Provide the (x, y) coordinate of the cell's center where the given text is located.  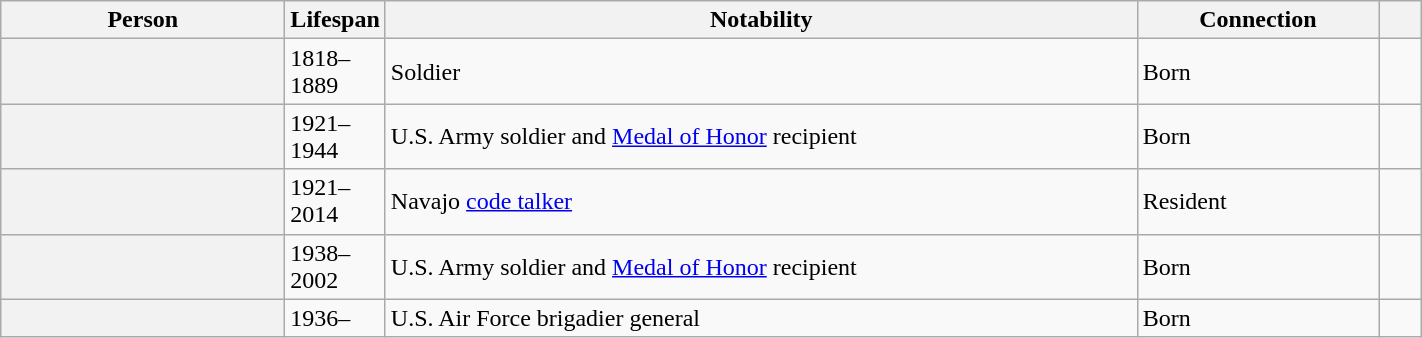
Soldier (761, 72)
1936– (335, 318)
U.S. Air Force brigadier general (761, 318)
1921–1944 (335, 136)
Notability (761, 20)
1818–1889 (335, 72)
1938–2002 (335, 266)
Lifespan (335, 20)
Connection (1258, 20)
Navajo code talker (761, 202)
Person (143, 20)
Resident (1258, 202)
1921–2014 (335, 202)
